Determine the [X, Y] coordinate at the center of the cell enclosing the given text.  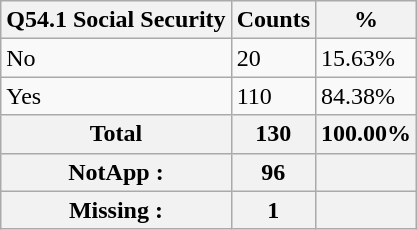
No [116, 58]
96 [273, 172]
Counts [273, 20]
Yes [116, 96]
Missing : [116, 210]
110 [273, 96]
15.63% [366, 58]
Total [116, 134]
NotApp : [116, 172]
20 [273, 58]
1 [273, 210]
130 [273, 134]
84.38% [366, 96]
100.00% [366, 134]
Q54.1 Social Security [116, 20]
% [366, 20]
